For the text-containing cell, return its midpoint in (x, y) coordinate format. 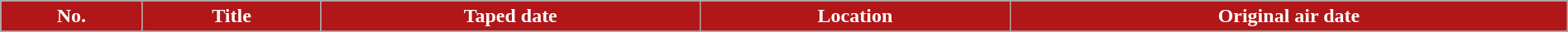
Original air date (1289, 16)
Location (855, 16)
Title (232, 16)
Taped date (510, 16)
No. (71, 16)
